Pinpoint the cell where the given text exists, returning its [x, y] midpoint coordinate. 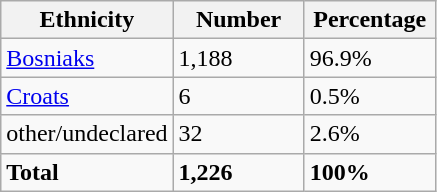
32 [238, 134]
Percentage [370, 20]
1,188 [238, 58]
Croats [87, 96]
other/undeclared [87, 134]
2.6% [370, 134]
Ethnicity [87, 20]
0.5% [370, 96]
6 [238, 96]
Total [87, 172]
Bosniaks [87, 58]
96.9% [370, 58]
100% [370, 172]
1,226 [238, 172]
Number [238, 20]
